Determine the (x, y) coordinate at the center of the cell enclosing the given text.  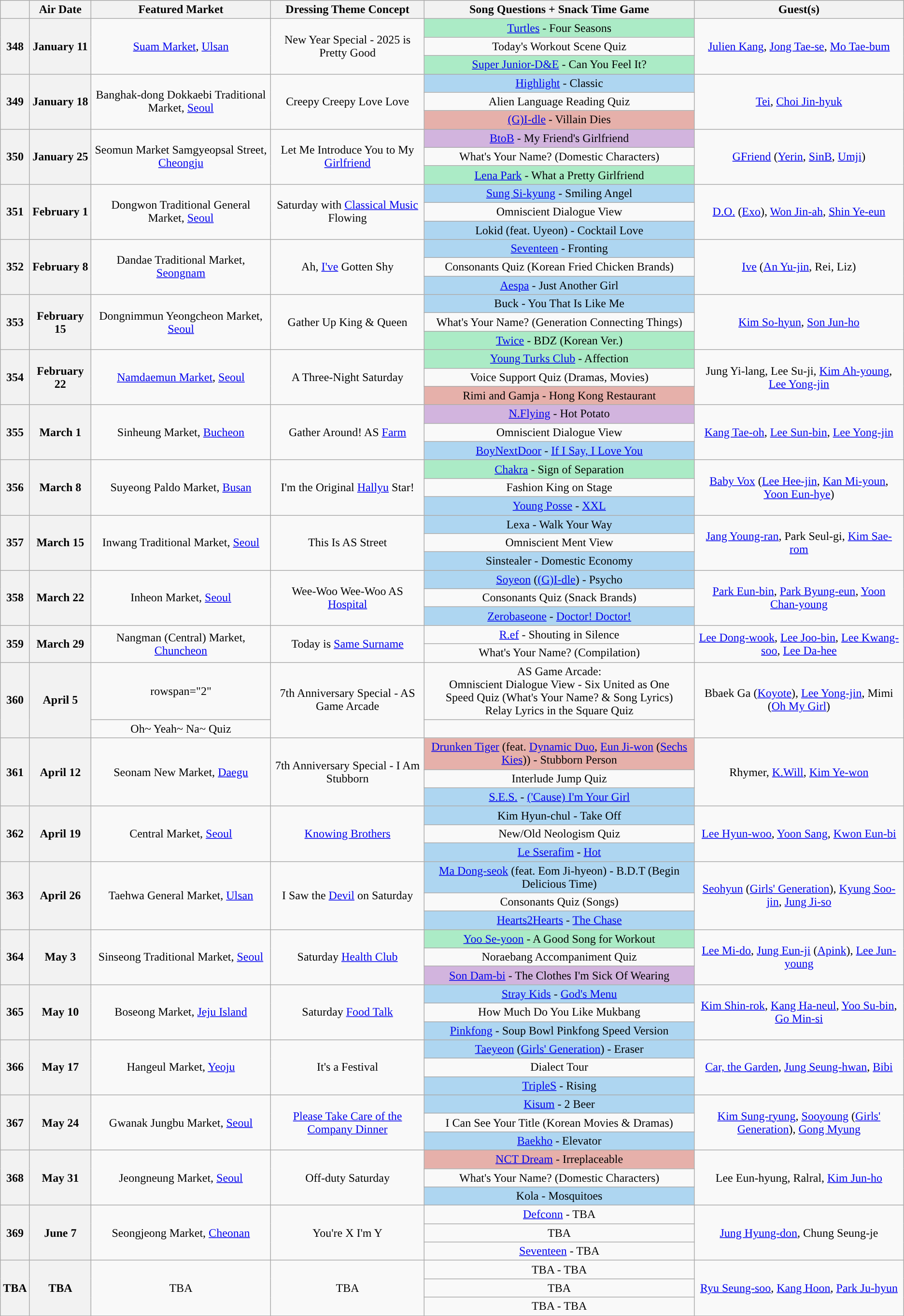
Nangman (Central) Market, Chuncheon (181, 644)
S.E.S. - ('Cause) I'm Your Girl (559, 797)
April 19 (60, 834)
Featured Market (181, 10)
Today is Same Surname (347, 644)
Guest(s) (799, 10)
Kim Sung-ryung, Sooyoung (Girls' Generation), Gong Myung (799, 1122)
Kola - Mosquitoes (559, 1196)
Kim Hyun-chul - Take Off (559, 815)
355 (15, 432)
Noraebang Accompaniment Quiz (559, 957)
Seonam New Market, Daegu (181, 772)
Super Junior-D&E - Can You Feel It? (559, 65)
I'm the Original Hallyu Star! (347, 487)
Stray Kids - God's Menu (559, 994)
May 24 (60, 1122)
Namdaemun Market, Seoul (181, 377)
Gather Around! AS Farm (347, 432)
Saturday Health Club (347, 957)
May 3 (60, 957)
Knowing Brothers (347, 834)
TripleS - Rising (559, 1086)
Dandae Traditional Market, Seongnam (181, 267)
New/Old Neologism Quiz (559, 834)
Gwanak Jungbu Market, Seoul (181, 1122)
Ah, I've Gotten Shy (347, 267)
March 1 (60, 432)
January 18 (60, 101)
Soyeon ((G)I-dle) - Psycho (559, 580)
362 (15, 834)
Off-duty Saturday (347, 1177)
Julien Kang, Jong Tae-se, Mo Tae-bum (799, 46)
A Three-Night Saturday (347, 377)
Seventeen - Fronting (559, 249)
Lokid (feat. Uyeon) - Cocktail Love (559, 230)
Seongjeong Market, Cheonan (181, 1233)
Saturday Food Talk (347, 1012)
Creepy Creepy Love Love (347, 101)
350 (15, 156)
7th Anniversary Special - I Am Stubborn (347, 772)
Omniscient Ment View (559, 543)
Air Date (60, 10)
Dialect Tour (559, 1067)
Kim So-hyun, Son Jun-ho (799, 322)
Consonants Quiz (Korean Fried Chicken Brands) (559, 267)
Please Take Care of the Company Dinner (347, 1122)
348 (15, 46)
Baekho - Elevator (559, 1141)
Aespa - Just Another Girl (559, 285)
367 (15, 1122)
Boseong Market, Jeju Island (181, 1012)
March 22 (60, 598)
April 12 (60, 772)
Kang Tae-oh, Lee Sun-bin, Lee Yong-jin (799, 432)
Central Market, Seoul (181, 834)
Lee Eun-hyung, Ralral, Kim Jun-ho (799, 1177)
March 15 (60, 542)
Young Turks Club - Affection (559, 359)
Lee Mi-do, Jung Eun-ji (Apink), Lee Jun-young (799, 957)
364 (15, 957)
March 8 (60, 487)
April 5 (60, 700)
BoyNextDoor - If I Say, I Love You (559, 451)
Jeongneung Market, Seoul (181, 1177)
Zerobaseone - Doctor! Doctor! (559, 616)
GFriend (Yerin, SinB, Umji) (799, 156)
Lena Park - What a Pretty Girlfriend (559, 175)
Gather Up King & Queen (347, 322)
What's Your Name? (Generation Connecting Things) (559, 322)
Let Me Introduce You to My Girlfriend (347, 156)
Jang Young-ran, Park Seul-gi, Kim Sae-rom (799, 542)
New Year Special - 2025 is Pretty Good (347, 46)
February 8 (60, 267)
358 (15, 598)
Dongnimmun Yeongcheon Market, Seoul (181, 322)
Seventeen - TBA (559, 1251)
Sinheung Market, Bucheon (181, 432)
Sung Si-kyung - Smiling Angel (559, 193)
Ive (An Yu-jin, Rei, Liz) (799, 267)
365 (15, 1012)
D.O. (Exo), Won Jin-ah, Shin Ye-eun (799, 212)
Sinseong Traditional Market, Seoul (181, 957)
Defconn - TBA (559, 1215)
Rhymer, K.Will, Kim Ye-won (799, 772)
369 (15, 1233)
353 (15, 322)
368 (15, 1177)
Oh~ Yeah~ Na~ Quiz (181, 729)
Rimi and Gamja - Hong Kong Restaurant (559, 396)
351 (15, 212)
Wee-Woo Wee-Woo AS Hospital (347, 598)
Lee Dong-wook, Lee Joo-bin, Lee Kwang-soo, Lee Da-hee (799, 644)
You're X I'm Y (347, 1233)
Inheon Market, Seoul (181, 598)
Hangeul Market, Yeoju (181, 1067)
This Is AS Street (347, 542)
How Much Do You Like Mukbang (559, 1012)
May 17 (60, 1067)
Twice - BDZ (Korean Ver.) (559, 340)
Sinstealer - Domestic Economy (559, 561)
Jung Hyung-don, Chung Seung-je (799, 1233)
Pinkfong - Soup Bowl Pinkfong Speed Version (559, 1031)
It's a Festival (347, 1067)
361 (15, 772)
Consonants Quiz (Songs) (559, 902)
360 (15, 700)
May 31 (60, 1177)
I Saw the Devil on Saturday (347, 895)
February 15 (60, 322)
356 (15, 487)
Highlight - Classic (559, 83)
April 26 (60, 895)
Today's Workout Scene Quiz (559, 46)
Dressing Theme Concept (347, 10)
Consonants Quiz (Snack Brands) (559, 598)
Taehwa General Market, Ulsan (181, 895)
Seomun Market Samgyeopsal Street, Cheongju (181, 156)
Kisum - 2 Beer (559, 1104)
Buck - You That Is Like Me (559, 304)
May 10 (60, 1012)
Son Dam-bi - The Clothes I'm Sick Of Wearing (559, 976)
Hearts2Hearts - The Chase (559, 920)
Le Sserafim - Hot (559, 852)
357 (15, 542)
BtoB - My Friend's Girlfriend (559, 138)
Tei, Choi Jin-hyuk (799, 101)
Taeyeon (Girls' Generation) - Eraser (559, 1049)
February 22 (60, 377)
NCT Dream - Irreplaceable (559, 1159)
Interlude Jump Quiz (559, 778)
Lee Hyun-woo, Yoon Sang, Kwon Eun-bi (799, 834)
Jung Yi-lang, Lee Su-ji, Kim Ah-young, Lee Yong-jin (799, 377)
Alien Language Reading Quiz (559, 101)
January 25 (60, 156)
(G)I-dle - Villain Dies (559, 120)
359 (15, 644)
Chakra - Sign of Separation (559, 469)
February 1 (60, 212)
354 (15, 377)
Bbaek Ga (Koyote), Lee Yong-jin, Mimi (Oh My Girl) (799, 700)
Inwang Traditional Market, Seoul (181, 542)
Lexa - Walk Your Way (559, 524)
Banghak-dong Dokkaebi Traditional Market, Seoul (181, 101)
Drunken Tiger (feat. Dynamic Duo, Eun Ji-won (Sechs Kies)) - Stubborn Person (559, 753)
Ma Dong-seok (feat. Eom Ji-hyeon) - B.D.T (Begin Delicious Time) (559, 877)
rowspan="2" (181, 691)
June 7 (60, 1233)
352 (15, 267)
Park Eun-bin, Park Byung-eun, Yoon Chan-young (799, 598)
Voice Support Quiz (Dramas, Movies) (559, 377)
Car, the Garden, Jung Seung-hwan, Bibi (799, 1067)
7th Anniversary Special - AS Game Arcade (347, 700)
Ryu Seung-soo, Kang Hoon, Park Ju-hyun (799, 1288)
What's Your Name? (Compilation) (559, 653)
AS Game Arcade:Omniscient Dialogue View - Six United as OneSpeed Quiz (What's Your Name? & Song Lyrics)Relay Lyrics in the Square Quiz (559, 691)
R.ef - Shouting in Silence (559, 635)
N.Flying - Hot Potato (559, 414)
Dongwon Traditional General Market, Seoul (181, 212)
Yoo Se-yoon - A Good Song for Workout (559, 939)
I Can See Your Title (Korean Movies & Dramas) (559, 1122)
March 29 (60, 644)
349 (15, 101)
Seohyun (Girls' Generation), Kyung Soo-jin, Jung Ji-so (799, 895)
Baby Vox (Lee Hee-jin, Kan Mi-youn, Yoon Eun-hye) (799, 487)
Song Questions + Snack Time Game (559, 10)
Turtles - Four Seasons (559, 28)
366 (15, 1067)
January 11 (60, 46)
Fashion King on Stage (559, 487)
Young Posse - XXL (559, 506)
Kim Shin-rok, Kang Ha-neul, Yoo Su-bin, Go Min-si (799, 1012)
Saturday with Classical Music Flowing (347, 212)
Suyeong Paldo Market, Busan (181, 487)
363 (15, 895)
Suam Market, Ulsan (181, 46)
